Output the (X, Y) coordinate of the center of the cell containing the given text.  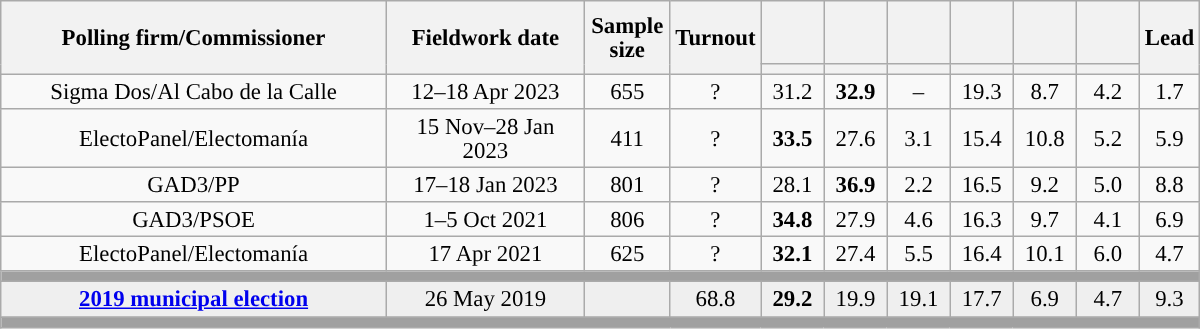
27.6 (856, 138)
5.5 (918, 254)
Turnout (716, 38)
12–18 Apr 2023 (485, 92)
Fieldwork date (485, 38)
19.1 (918, 300)
29.2 (792, 300)
655 (627, 92)
5.2 (1108, 138)
10.8 (1044, 138)
32.9 (856, 92)
6.0 (1108, 254)
68.8 (716, 300)
625 (627, 254)
9.2 (1044, 186)
4.1 (1108, 220)
9.3 (1169, 300)
16.3 (982, 220)
10.1 (1044, 254)
19.3 (982, 92)
801 (627, 186)
1.7 (1169, 92)
27.9 (856, 220)
36.9 (856, 186)
– (918, 92)
28.1 (792, 186)
19.9 (856, 300)
3.1 (918, 138)
17–18 Jan 2023 (485, 186)
5.0 (1108, 186)
34.8 (792, 220)
9.7 (1044, 220)
GAD3/PSOE (194, 220)
GAD3/PP (194, 186)
16.4 (982, 254)
15 Nov–28 Jan 2023 (485, 138)
411 (627, 138)
17 Apr 2021 (485, 254)
Sigma Dos/Al Cabo de la Calle (194, 92)
17.7 (982, 300)
Sample size (627, 38)
33.5 (792, 138)
16.5 (982, 186)
26 May 2019 (485, 300)
4.6 (918, 220)
32.1 (792, 254)
15.4 (982, 138)
27.4 (856, 254)
5.9 (1169, 138)
Lead (1169, 38)
4.2 (1108, 92)
806 (627, 220)
Polling firm/Commissioner (194, 38)
31.2 (792, 92)
1–5 Oct 2021 (485, 220)
8.7 (1044, 92)
8.8 (1169, 186)
2019 municipal election (194, 300)
2.2 (918, 186)
